Output the [X, Y] coordinate of the center of the cell containing the given text.  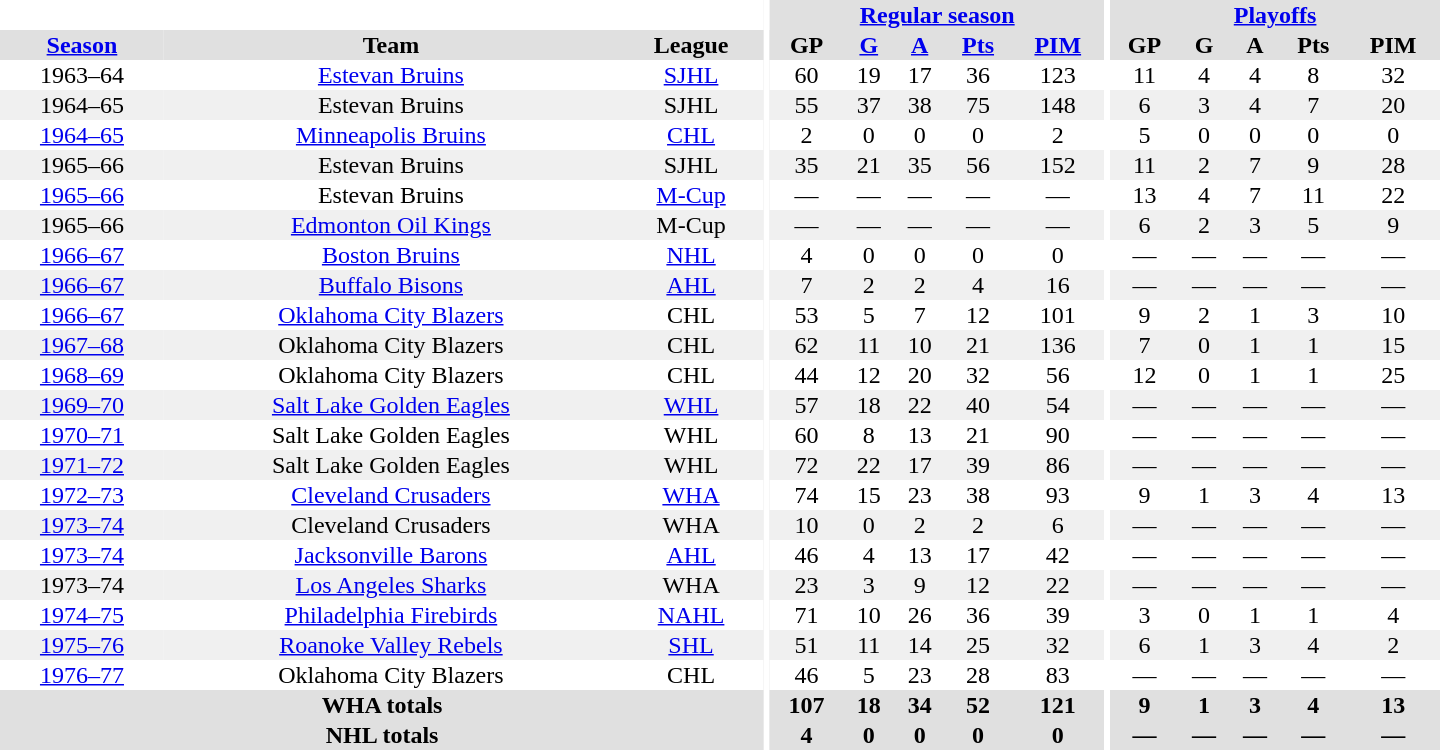
1972–73 [82, 495]
16 [1058, 285]
53 [806, 315]
1976–77 [82, 675]
52 [978, 705]
1975–76 [82, 645]
1963–64 [82, 75]
86 [1058, 465]
Playoffs [1275, 15]
123 [1058, 75]
Buffalo Bisons [391, 285]
1967–68 [82, 345]
19 [868, 75]
72 [806, 465]
Los Angeles Sharks [391, 585]
83 [1058, 675]
NHL [691, 255]
1968–69 [82, 375]
136 [1058, 345]
Edmonton Oil Kings [391, 225]
57 [806, 405]
Team [391, 45]
Jacksonville Barons [391, 555]
NHL totals [382, 735]
44 [806, 375]
1969–70 [82, 405]
71 [806, 615]
1970–71 [82, 435]
40 [978, 405]
Minneapolis Bruins [391, 135]
121 [1058, 705]
37 [868, 105]
51 [806, 645]
42 [1058, 555]
34 [920, 705]
90 [1058, 435]
54 [1058, 405]
152 [1058, 165]
26 [920, 615]
Season [82, 45]
55 [806, 105]
93 [1058, 495]
62 [806, 345]
148 [1058, 105]
WHA totals [382, 705]
74 [806, 495]
NAHL [691, 615]
SHL [691, 645]
League [691, 45]
107 [806, 705]
1974–75 [82, 615]
Regular season [938, 15]
Boston Bruins [391, 255]
101 [1058, 315]
Philadelphia Firebirds [391, 615]
Roanoke Valley Rebels [391, 645]
1971–72 [82, 465]
75 [978, 105]
14 [920, 645]
